Determine the [X, Y] coordinate at the center of the cell enclosing the given text.  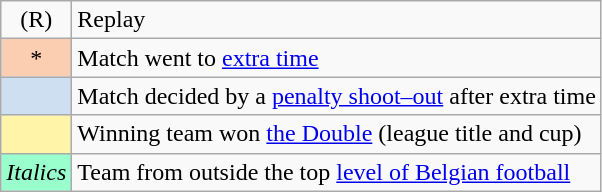
(R) [36, 20]
Team from outside the top level of Belgian football [337, 172]
* [36, 58]
Match decided by a penalty shoot–out after extra time [337, 96]
Winning team won the Double (league title and cup) [337, 134]
Italics [36, 172]
Match went to extra time [337, 58]
Replay [337, 20]
